Search for the cell housing the specified text and yield its [X, Y] center coordinate. 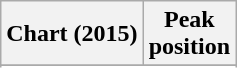
Chart (2015) [72, 34]
Peak position [189, 34]
